From the cell containing the given text, extract its center point as (x, y) coordinate. 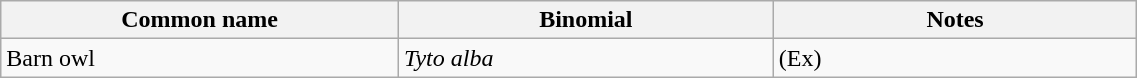
Binomial (586, 20)
Common name (200, 20)
Notes (955, 20)
(Ex) (955, 58)
Barn owl (200, 58)
Tyto alba (586, 58)
